Return the (x, y) coordinate for the center point of the cell that contains the specified text.  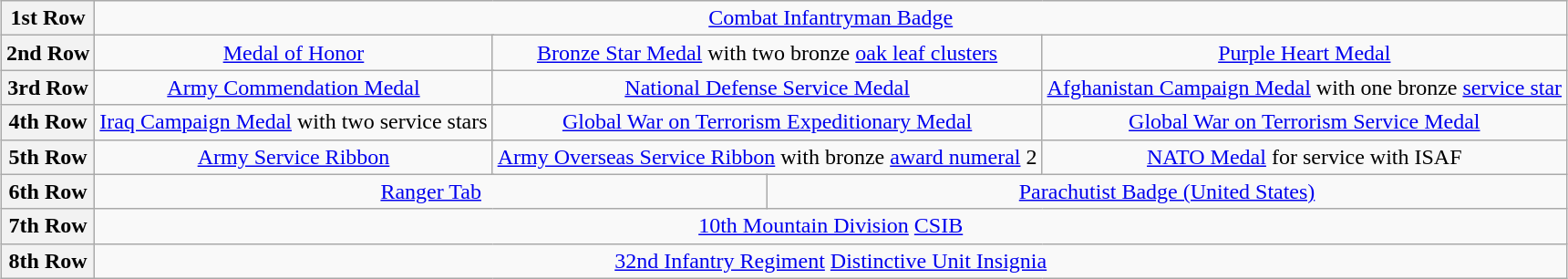
Global War on Terrorism Service Medal (1305, 122)
NATO Medal for service with ISAF (1305, 157)
Afghanistan Campaign Medal with one bronze service star (1305, 88)
Purple Heart Medal (1305, 53)
7th Row (47, 226)
32nd Infantry Regiment Distinctive Unit Insignia (831, 261)
Iraq Campaign Medal with two service stars (294, 122)
10th Mountain Division CSIB (831, 226)
Combat Infantryman Badge (831, 18)
8th Row (47, 261)
National Defense Service Medal (768, 88)
1st Row (47, 18)
3rd Row (47, 88)
Parachutist Badge (United States) (1167, 191)
Army Service Ribbon (294, 157)
Bronze Star Medal with two bronze oak leaf clusters (768, 53)
Army Commendation Medal (294, 88)
5th Row (47, 157)
Medal of Honor (294, 53)
Army Overseas Service Ribbon with bronze award numeral 2 (768, 157)
2nd Row (47, 53)
4th Row (47, 122)
Ranger Tab (431, 191)
Global War on Terrorism Expeditionary Medal (768, 122)
6th Row (47, 191)
